Capture the cell that displays the provided text and extract its (x, y) central coordinate. 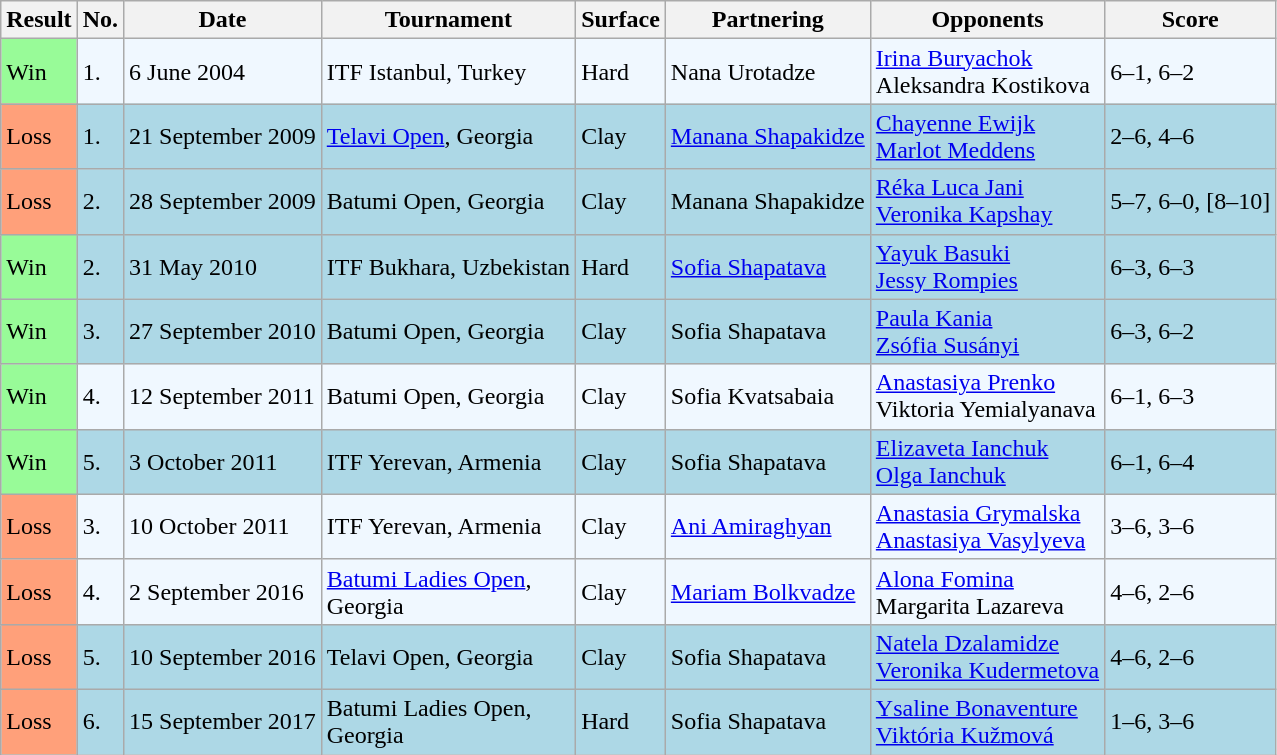
Surface (621, 20)
15 September 2017 (223, 722)
Sofia Kvatsabaia (768, 396)
10 September 2016 (223, 656)
Réka Luca Jani Veronika Kapshay (987, 202)
3–6, 3–6 (1190, 526)
1–6, 3–6 (1190, 722)
Anastasia Grymalska Anastasiya Vasylyeva (987, 526)
Alona Fomina Margarita Lazareva (987, 592)
10 October 2011 (223, 526)
3 October 2011 (223, 462)
Irina Buryachok Aleksandra Kostikova (987, 72)
Anastasiya Prenko Viktoria Yemialyanava (987, 396)
6 June 2004 (223, 72)
ITF Istanbul, Turkey (448, 72)
Ysaline Bonaventure Viktória Kužmová (987, 722)
Chayenne Ewijk Marlot Meddens (987, 136)
Ani Amiraghyan (768, 526)
Nana Urotadze (768, 72)
21 September 2009 (223, 136)
Elizaveta Ianchuk Olga Ianchuk (987, 462)
5–7, 6–0, [8–10] (1190, 202)
Yayuk Basuki Jessy Rompies (987, 266)
Date (223, 20)
Natela Dzalamidze Veronika Kudermetova (987, 656)
2 September 2016 (223, 592)
27 September 2010 (223, 332)
6. (100, 722)
Tournament (448, 20)
12 September 2011 (223, 396)
6–3, 6–3 (1190, 266)
No. (100, 20)
Mariam Bolkvadze (768, 592)
Partnering (768, 20)
31 May 2010 (223, 266)
6–1, 6–4 (1190, 462)
ITF Bukhara, Uzbekistan (448, 266)
2–6, 4–6 (1190, 136)
28 September 2009 (223, 202)
Score (1190, 20)
6–1, 6–3 (1190, 396)
6–1, 6–2 (1190, 72)
Result (39, 20)
6–3, 6–2 (1190, 332)
Opponents (987, 20)
Paula Kania Zsófia Susányi (987, 332)
